Return (X, Y) of the center of cell containing provided text 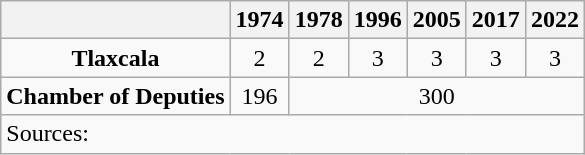
1996 (378, 20)
2022 (554, 20)
Sources: (293, 134)
2005 (436, 20)
1974 (260, 20)
1978 (318, 20)
300 (436, 96)
Tlaxcala (116, 58)
196 (260, 96)
2017 (496, 20)
Chamber of Deputies (116, 96)
